From the cell containing the given text, extract its center point as [x, y] coordinate. 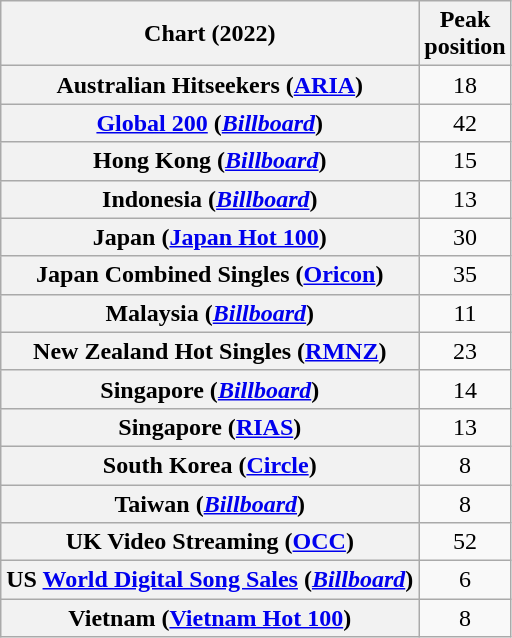
Indonesia (Billboard) [210, 199]
6 [465, 580]
UK Video Streaming (OCC) [210, 542]
18 [465, 85]
Australian Hitseekers (ARIA) [210, 85]
Peakposition [465, 34]
52 [465, 542]
Global 200 (Billboard) [210, 123]
South Korea (Circle) [210, 465]
35 [465, 275]
US World Digital Song Sales (Billboard) [210, 580]
Vietnam (Vietnam Hot 100) [210, 618]
Singapore (Billboard) [210, 389]
Hong Kong (Billboard) [210, 161]
15 [465, 161]
30 [465, 237]
Taiwan (Billboard) [210, 503]
Japan (Japan Hot 100) [210, 237]
14 [465, 389]
Japan Combined Singles (Oricon) [210, 275]
Chart (2022) [210, 34]
23 [465, 351]
New Zealand Hot Singles (RMNZ) [210, 351]
Singapore (RIAS) [210, 427]
42 [465, 123]
11 [465, 313]
Malaysia (Billboard) [210, 313]
